Capture the cell that displays the provided text and extract its [x, y] central coordinate. 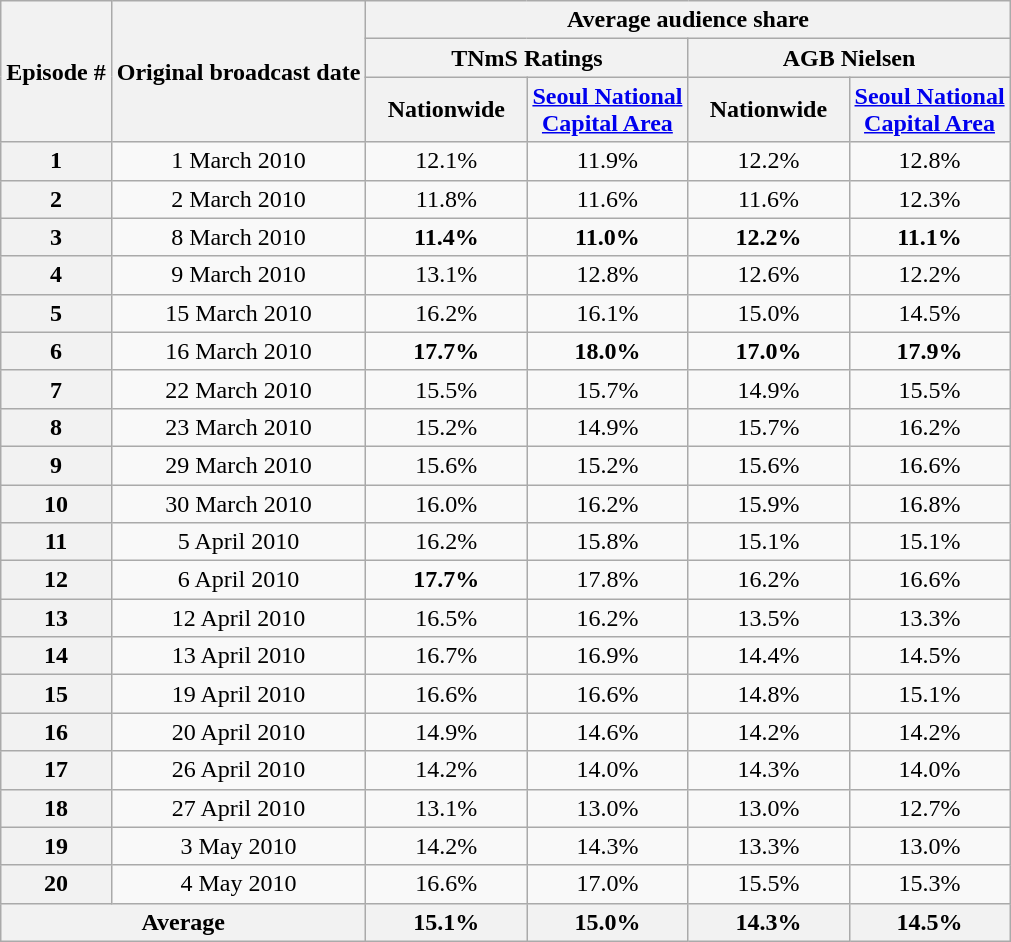
30 March 2010 [238, 503]
8 March 2010 [238, 237]
9 [56, 465]
3 [56, 237]
20 April 2010 [238, 732]
11 [56, 542]
9 March 2010 [238, 275]
20 [56, 884]
17.9% [930, 351]
17.8% [608, 580]
27 April 2010 [238, 808]
4 May 2010 [238, 884]
18 [56, 808]
11.8% [446, 199]
2 [56, 199]
TNmS Ratings [527, 58]
12 April 2010 [238, 618]
11.4% [446, 237]
16.0% [446, 503]
16.9% [608, 656]
23 March 2010 [238, 427]
14.6% [608, 732]
14 [56, 656]
12.1% [446, 161]
16.5% [446, 618]
13.5% [768, 618]
13 [56, 618]
11.9% [608, 161]
22 March 2010 [238, 389]
29 March 2010 [238, 465]
19 [56, 846]
13 April 2010 [238, 656]
AGB Nielsen [849, 58]
16.1% [608, 313]
16 [56, 732]
Episode # [56, 72]
Original broadcast date [238, 72]
3 May 2010 [238, 846]
15.9% [768, 503]
8 [56, 427]
12.3% [930, 199]
5 [56, 313]
5 April 2010 [238, 542]
15 March 2010 [238, 313]
7 [56, 389]
16.8% [930, 503]
6 April 2010 [238, 580]
Average audience share [688, 20]
15.3% [930, 884]
11.1% [930, 237]
16.7% [446, 656]
14.4% [768, 656]
26 April 2010 [238, 770]
1 [56, 161]
11.0% [608, 237]
10 [56, 503]
12.6% [768, 275]
6 [56, 351]
Average [184, 922]
4 [56, 275]
19 April 2010 [238, 694]
12 [56, 580]
17 [56, 770]
1 March 2010 [238, 161]
2 March 2010 [238, 199]
15 [56, 694]
12.7% [930, 808]
18.0% [608, 351]
14.8% [768, 694]
16 March 2010 [238, 351]
15.8% [608, 542]
